For the text-containing cell, return its midpoint in [X, Y] coordinate format. 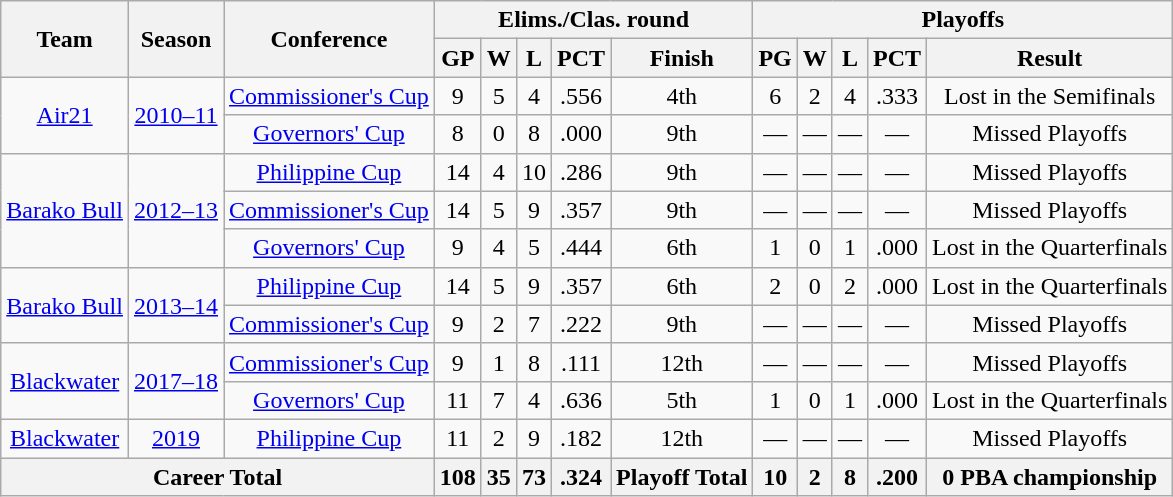
.200 [896, 477]
2017–18 [176, 381]
.333 [896, 96]
.324 [580, 477]
.111 [580, 362]
.444 [580, 248]
.556 [580, 96]
PG [775, 58]
.182 [580, 438]
.636 [580, 400]
73 [534, 477]
5th [682, 400]
2019 [176, 438]
Elims./Clas. round [594, 20]
.286 [580, 172]
Team [65, 39]
2012–13 [176, 210]
35 [498, 477]
108 [458, 477]
Playoff Total [682, 477]
2010–11 [176, 115]
0 PBA championship [1050, 477]
Playoffs [963, 20]
.222 [580, 324]
Result [1050, 58]
Lost in the Semifinals [1050, 96]
Air21 [65, 115]
Season [176, 39]
Finish [682, 58]
Career Total [218, 477]
Conference [330, 39]
2013–14 [176, 305]
6 [775, 96]
4th [682, 96]
GP [458, 58]
